Scan for the cell matching the given text and deliver its (X, Y) coordinate at center. 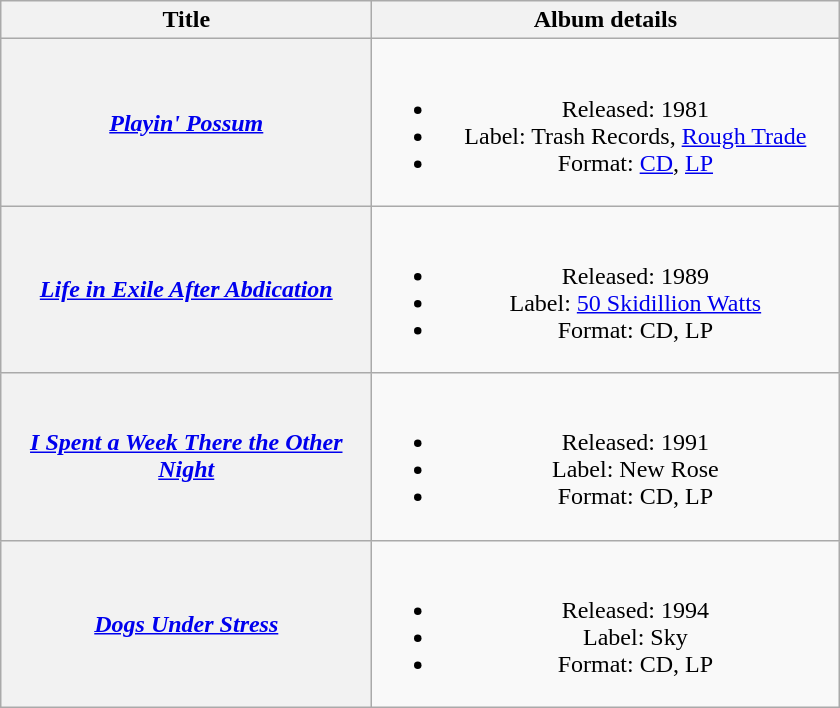
Released: 1991Label: New RoseFormat: CD, LP (606, 456)
Life in Exile After Abdication (186, 290)
Released: 1989Label: 50 Skidillion WattsFormat: CD, LP (606, 290)
I Spent a Week There the Other Night (186, 456)
Album details (606, 20)
Released: 1994Label: SkyFormat: CD, LP (606, 624)
Playin' Possum (186, 122)
Released: 1981Label: Trash Records, Rough TradeFormat: CD, LP (606, 122)
Title (186, 20)
Dogs Under Stress (186, 624)
